Pinpoint the cell where the given text exists, returning its (x, y) midpoint coordinate. 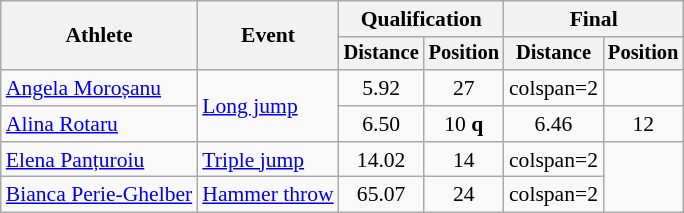
27 (464, 88)
14 (464, 160)
12 (643, 124)
Final (594, 19)
Triple jump (268, 160)
Long jump (268, 106)
10 q (464, 124)
Hammer throw (268, 195)
Athlete (100, 36)
24 (464, 195)
6.50 (382, 124)
Elena Panțuroiu (100, 160)
6.46 (554, 124)
Bianca Perie-Ghelber (100, 195)
5.92 (382, 88)
65.07 (382, 195)
Qualification (422, 19)
Angela Moroșanu (100, 88)
14.02 (382, 160)
Event (268, 36)
Alina Rotaru (100, 124)
